Scan for the cell matching the given text and deliver its [X, Y] coordinate at center. 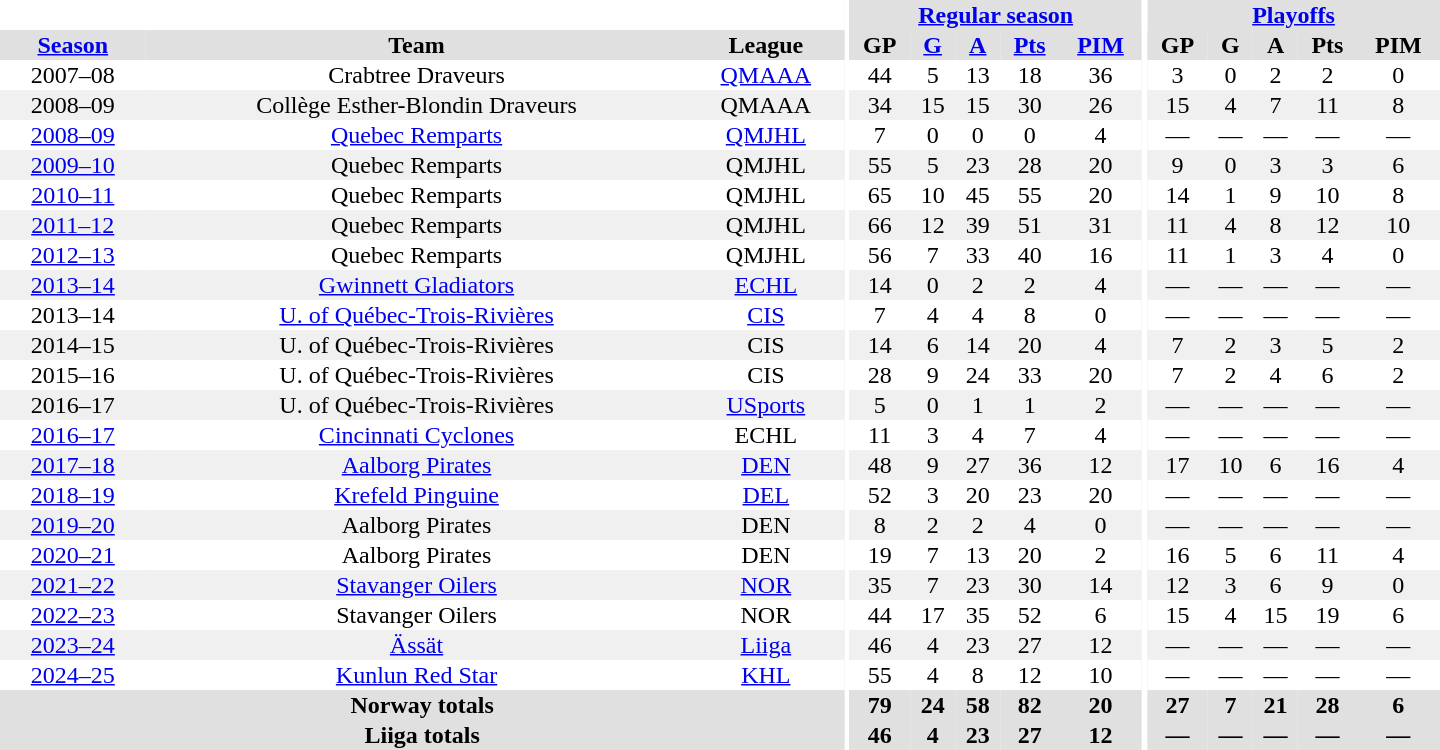
21 [1276, 705]
2022–23 [73, 615]
2023–24 [73, 645]
48 [880, 465]
2017–18 [73, 465]
Krefeld Pinguine [417, 495]
Cincinnati Cyclones [417, 435]
56 [880, 255]
31 [1100, 225]
Gwinnett Gladiators [417, 285]
DEL [766, 495]
51 [1030, 225]
2020–21 [73, 555]
KHL [766, 675]
2019–20 [73, 525]
2012–13 [73, 255]
Liiga [766, 645]
Season [73, 45]
58 [978, 705]
34 [880, 105]
Playoffs [1294, 15]
2024–25 [73, 675]
2018–19 [73, 495]
40 [1030, 255]
USports [766, 405]
18 [1030, 75]
Norway totals [422, 705]
39 [978, 225]
45 [978, 195]
2009–10 [73, 165]
65 [880, 195]
79 [880, 705]
Crabtree Draveurs [417, 75]
2007–08 [73, 75]
2014–15 [73, 345]
2010–11 [73, 195]
Liiga totals [422, 735]
66 [880, 225]
Collège Esther-Blondin Draveurs [417, 105]
2011–12 [73, 225]
League [766, 45]
26 [1100, 105]
Regular season [996, 15]
Ässät [417, 645]
2021–22 [73, 585]
2015–16 [73, 375]
Team [417, 45]
82 [1030, 705]
Kunlun Red Star [417, 675]
